Capture the cell that displays the provided text and extract its (x, y) central coordinate. 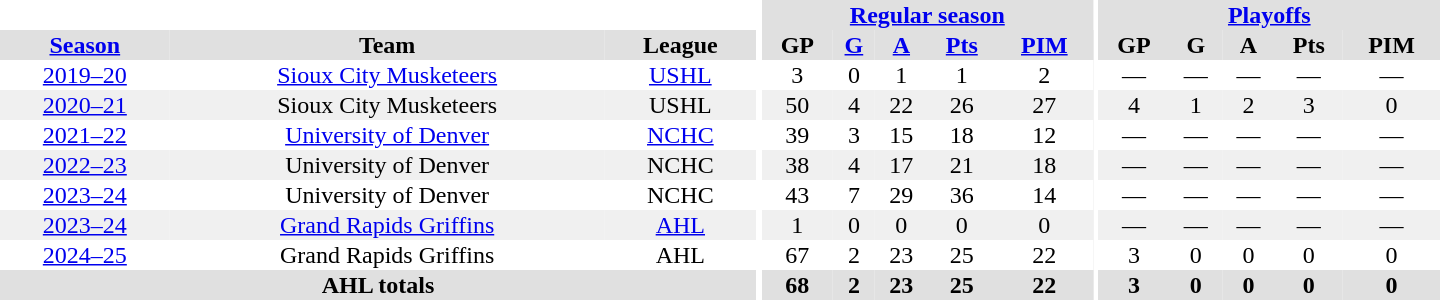
7 (854, 195)
Playoffs (1270, 15)
43 (798, 195)
14 (1044, 195)
17 (902, 165)
2020–21 (85, 105)
27 (1044, 105)
39 (798, 135)
Season (85, 45)
Regular season (928, 15)
12 (1044, 135)
League (680, 45)
AHL totals (378, 285)
2024–25 (85, 255)
21 (962, 165)
26 (962, 105)
68 (798, 285)
Team (388, 45)
29 (902, 195)
36 (962, 195)
67 (798, 255)
15 (902, 135)
2022–23 (85, 165)
50 (798, 105)
2019–20 (85, 75)
2021–22 (85, 135)
38 (798, 165)
